Detect which cell encompasses the target text, then output its (x, y) center coordinate. 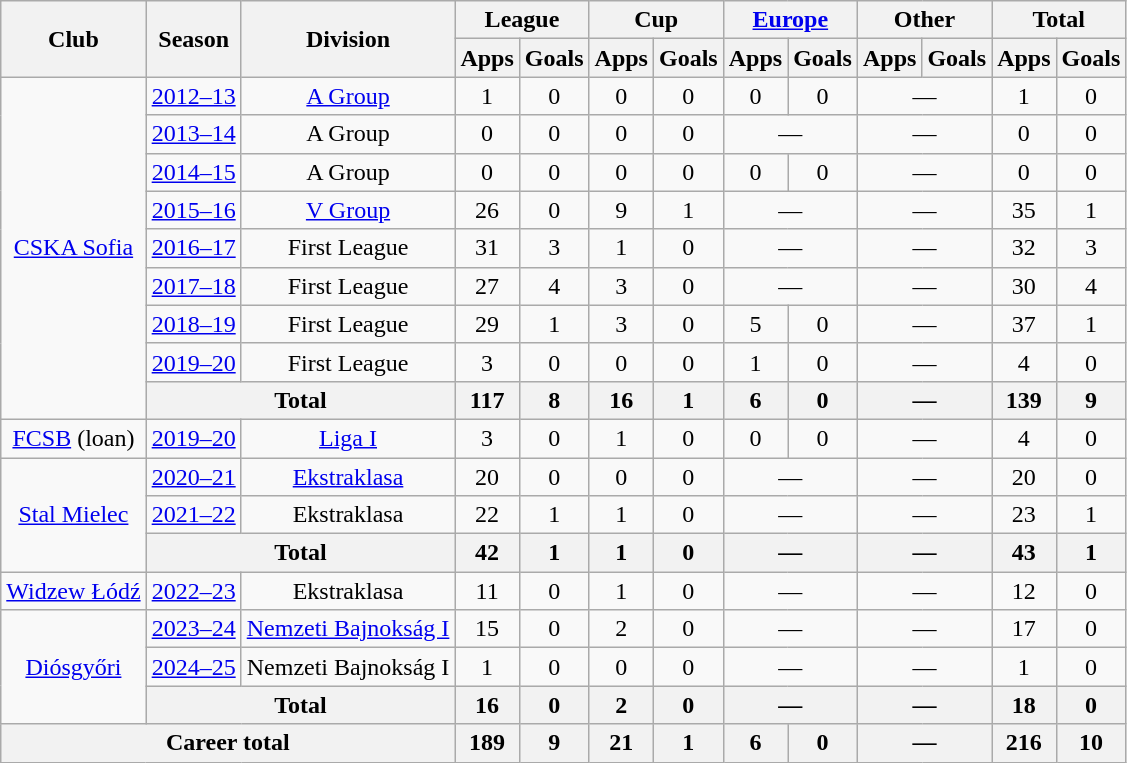
21 (621, 743)
189 (487, 743)
22 (487, 515)
2013–14 (194, 134)
2021–22 (194, 515)
2014–15 (194, 172)
Other (924, 20)
League (522, 20)
31 (487, 248)
Division (348, 39)
2015–16 (194, 210)
CSKA Sofia (74, 248)
18 (1024, 705)
2020–21 (194, 477)
2024–25 (194, 667)
29 (487, 324)
216 (1024, 743)
35 (1024, 210)
43 (1024, 553)
2012–13 (194, 96)
V Group (348, 210)
11 (487, 591)
2018–19 (194, 324)
Stal Mielec (74, 515)
23 (1024, 515)
Diósgyőri (74, 667)
10 (1091, 743)
2017–18 (194, 286)
FCSB (loan) (74, 438)
5 (755, 324)
139 (1024, 400)
12 (1024, 591)
Liga I (348, 438)
2016–17 (194, 248)
Season (194, 39)
Cup (656, 20)
42 (487, 553)
117 (487, 400)
8 (554, 400)
30 (1024, 286)
15 (487, 629)
Europe (790, 20)
Career total (228, 743)
17 (1024, 629)
Widzew Łódź (74, 591)
2022–23 (194, 591)
37 (1024, 324)
Club (74, 39)
27 (487, 286)
26 (487, 210)
2023–24 (194, 629)
32 (1024, 248)
